Provide the (x, y) coordinate of the cell's center where the given text is located.  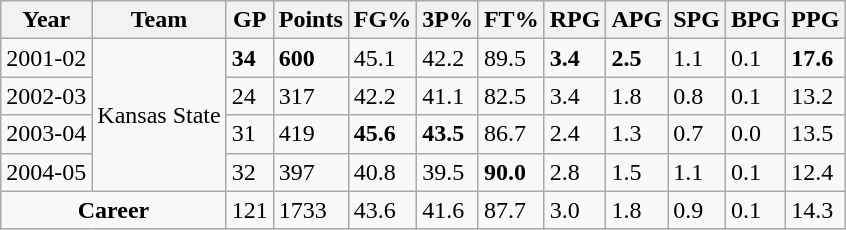
31 (250, 134)
Career (114, 210)
89.5 (511, 58)
34 (250, 58)
0.8 (697, 96)
Points (310, 20)
317 (310, 96)
600 (310, 58)
40.8 (382, 172)
39.5 (448, 172)
2001-02 (46, 58)
2.4 (575, 134)
3P% (448, 20)
2.8 (575, 172)
1733 (310, 210)
2.5 (637, 58)
Year (46, 20)
82.5 (511, 96)
14.3 (816, 210)
PPG (816, 20)
3.0 (575, 210)
2002-03 (46, 96)
Kansas State (159, 115)
SPG (697, 20)
13.5 (816, 134)
GP (250, 20)
RPG (575, 20)
0.9 (697, 210)
87.7 (511, 210)
419 (310, 134)
13.2 (816, 96)
86.7 (511, 134)
BPG (755, 20)
45.1 (382, 58)
41.6 (448, 210)
FG% (382, 20)
17.6 (816, 58)
121 (250, 210)
Team (159, 20)
12.4 (816, 172)
43.6 (382, 210)
FT% (511, 20)
24 (250, 96)
0.0 (755, 134)
41.1 (448, 96)
APG (637, 20)
2003-04 (46, 134)
0.7 (697, 134)
45.6 (382, 134)
397 (310, 172)
43.5 (448, 134)
1.5 (637, 172)
1.3 (637, 134)
32 (250, 172)
2004-05 (46, 172)
90.0 (511, 172)
